Capture the cell that displays the provided text and extract its (x, y) central coordinate. 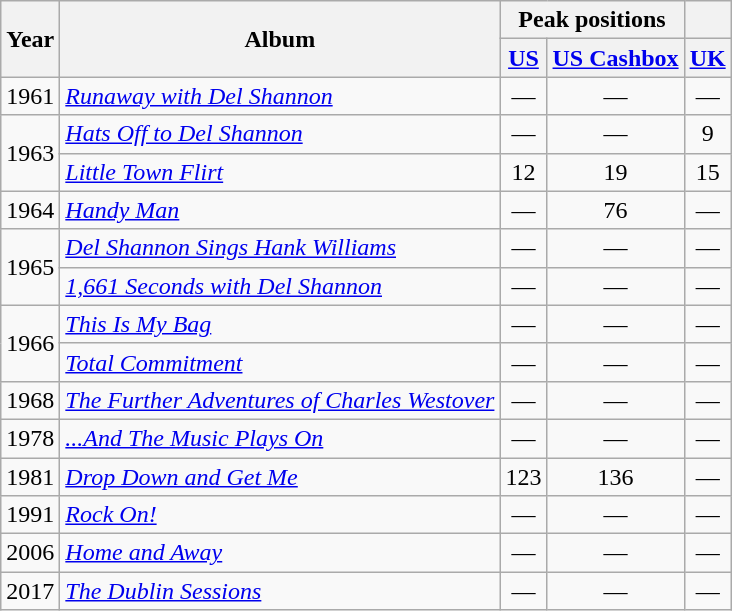
1965 (30, 267)
Total Commitment (280, 362)
1966 (30, 343)
US (524, 58)
1978 (30, 438)
1991 (30, 515)
Album (280, 39)
12 (524, 172)
Little Town Flirt (280, 172)
1961 (30, 96)
1,661 Seconds with Del Shannon (280, 286)
1963 (30, 153)
US Cashbox (616, 58)
The Dublin Sessions (280, 591)
Rock On! (280, 515)
136 (616, 477)
1968 (30, 400)
This Is My Bag (280, 324)
19 (616, 172)
Year (30, 39)
Runaway with Del Shannon (280, 96)
1964 (30, 210)
123 (524, 477)
15 (708, 172)
2006 (30, 553)
Home and Away (280, 553)
Hats Off to Del Shannon (280, 134)
9 (708, 134)
76 (616, 210)
UK (708, 58)
Del Shannon Sings Hank Williams (280, 248)
The Further Adventures of Charles Westover (280, 400)
Handy Man (280, 210)
Peak positions (592, 20)
2017 (30, 591)
1981 (30, 477)
Drop Down and Get Me (280, 477)
...And The Music Plays On (280, 438)
